Return the (x, y) coordinate for the center point of the cell that contains the specified text.  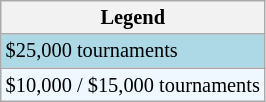
$25,000 tournaments (133, 51)
$10,000 / $15,000 tournaments (133, 85)
Legend (133, 17)
